Locate the cell with the specified text and output its (x, y) center coordinate. 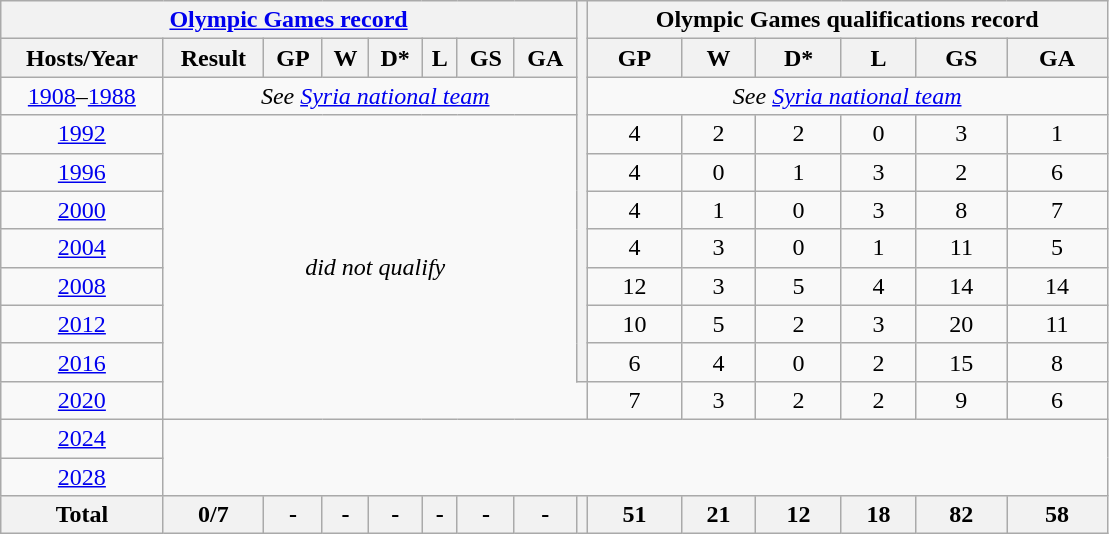
9 (962, 400)
51 (634, 515)
21 (718, 515)
15 (962, 362)
18 (878, 515)
Olympic Games qualifications record (847, 20)
2004 (82, 248)
82 (962, 515)
2020 (82, 400)
2016 (82, 362)
Olympic Games record (289, 20)
0/7 (214, 515)
10 (634, 324)
1908–1988 (82, 96)
2000 (82, 210)
2024 (82, 438)
2012 (82, 324)
20 (962, 324)
2008 (82, 286)
2028 (82, 477)
Hosts/Year (82, 58)
58 (1057, 515)
1992 (82, 134)
Total (82, 515)
did not qualify (375, 267)
Result (214, 58)
1996 (82, 172)
